Return (X, Y) of the center of cell containing provided text 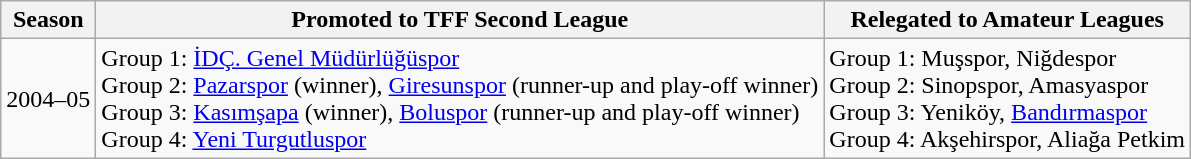
Season (48, 20)
Relegated to Amateur Leagues (1008, 20)
Group 1: Muşspor, NiğdesporGroup 2: Sinopspor, Amasyaspor Group 3: Yeniköy, BandırmasporGroup 4: Akşehirspor, Aliağa Petkim (1008, 98)
Promoted to TFF Second League (460, 20)
2004–05 (48, 98)
